Pinpoint the cell where the given text exists, returning its [x, y] midpoint coordinate. 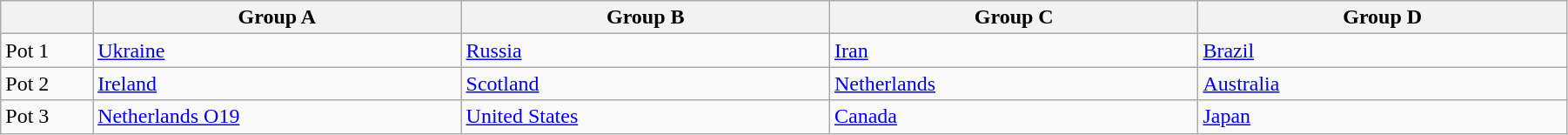
Brazil [1383, 51]
Iran [1013, 51]
Group A [277, 17]
Canada [1013, 117]
Ireland [277, 84]
Netherlands O19 [277, 117]
Japan [1383, 117]
Pot 3 [47, 117]
Netherlands [1013, 84]
Group B [646, 17]
Group C [1013, 17]
Pot 1 [47, 51]
Pot 2 [47, 84]
Russia [646, 51]
Ukraine [277, 51]
Scotland [646, 84]
Group D [1383, 17]
United States [646, 117]
Australia [1383, 84]
